Find where the given text appears and provide that cell's center as (x, y) coordinate. 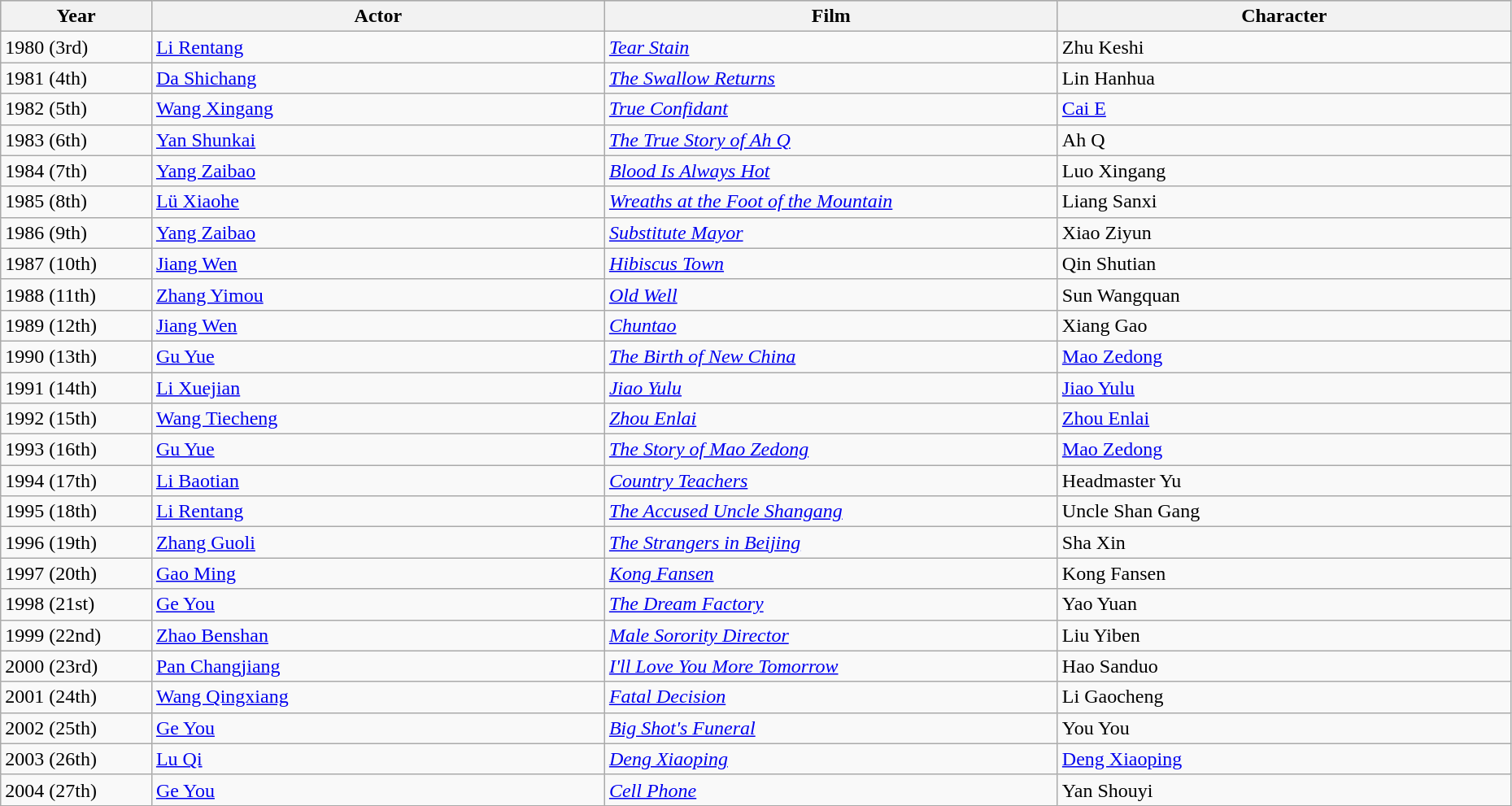
Li Baotian (377, 481)
2001 (24th) (76, 697)
Da Shichang (377, 78)
Yan Shouyi (1283, 790)
Lin Hanhua (1283, 78)
Cell Phone (831, 790)
Hibiscus Town (831, 264)
1989 (12th) (76, 325)
Lü Xiaohe (377, 202)
Sun Wangquan (1283, 294)
Actor (377, 16)
Lu Qi (377, 759)
Blood Is Always Hot (831, 171)
Ah Q (1283, 140)
Pan Changjiang (377, 666)
1985 (8th) (76, 202)
True Confidant (831, 109)
Qin Shutian (1283, 264)
The Birth of New China (831, 356)
Country Teachers (831, 481)
Yan Shunkai (377, 140)
Luo Xingang (1283, 171)
1982 (5th) (76, 109)
Hao Sanduo (1283, 666)
Wang Xingang (377, 109)
1981 (4th) (76, 78)
Li Gaocheng (1283, 697)
Wreaths at the Foot of the Mountain (831, 202)
Liu Yiben (1283, 635)
1994 (17th) (76, 481)
You You (1283, 728)
The Strangers in Beijing (831, 542)
Li Xuejian (377, 388)
Headmaster Yu (1283, 481)
Zhang Guoli (377, 542)
The Swallow Returns (831, 78)
Cai E (1283, 109)
Year (76, 16)
1999 (22nd) (76, 635)
Liang Sanxi (1283, 202)
The Accused Uncle Shangang (831, 512)
Old Well (831, 294)
Character (1283, 16)
1986 (9th) (76, 233)
Gao Ming (377, 573)
1980 (3rd) (76, 47)
2000 (23rd) (76, 666)
Uncle Shan Gang (1283, 512)
Tear Stain (831, 47)
The True Story of Ah Q (831, 140)
Wang Qingxiang (377, 697)
1996 (19th) (76, 542)
Xiao Ziyun (1283, 233)
Wang Tiecheng (377, 419)
Fatal Decision (831, 697)
Zhu Keshi (1283, 47)
1990 (13th) (76, 356)
2004 (27th) (76, 790)
Big Shot's Funeral (831, 728)
1987 (10th) (76, 264)
Male Sorority Director (831, 635)
1991 (14th) (76, 388)
2002 (25th) (76, 728)
Zhao Benshan (377, 635)
Yao Yuan (1283, 604)
I'll Love You More Tomorrow (831, 666)
1984 (7th) (76, 171)
Xiang Gao (1283, 325)
Sha Xin (1283, 542)
2003 (26th) (76, 759)
The Story of Mao Zedong (831, 450)
1992 (15th) (76, 419)
1995 (18th) (76, 512)
Zhang Yimou (377, 294)
1997 (20th) (76, 573)
1983 (6th) (76, 140)
Substitute Mayor (831, 233)
Chuntao (831, 325)
1988 (11th) (76, 294)
Film (831, 16)
1998 (21st) (76, 604)
The Dream Factory (831, 604)
1993 (16th) (76, 450)
